Capture the cell that displays the provided text and extract its [X, Y] central coordinate. 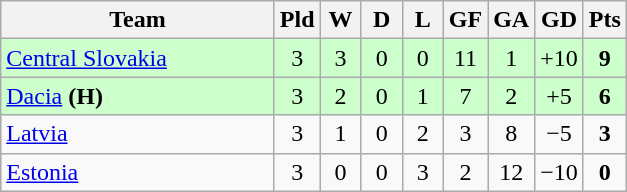
6 [604, 96]
D [382, 20]
Team [138, 20]
GF [465, 20]
8 [512, 134]
Central Slovakia [138, 58]
Estonia [138, 172]
11 [465, 58]
9 [604, 58]
Pts [604, 20]
12 [512, 172]
W [340, 20]
Latvia [138, 134]
GD [560, 20]
+10 [560, 58]
Dacia (H) [138, 96]
+5 [560, 96]
−5 [560, 134]
7 [465, 96]
GA [512, 20]
L [422, 20]
−10 [560, 172]
Pld [297, 20]
